Provide the (X, Y) coordinate of the cell's center where the given text is located.  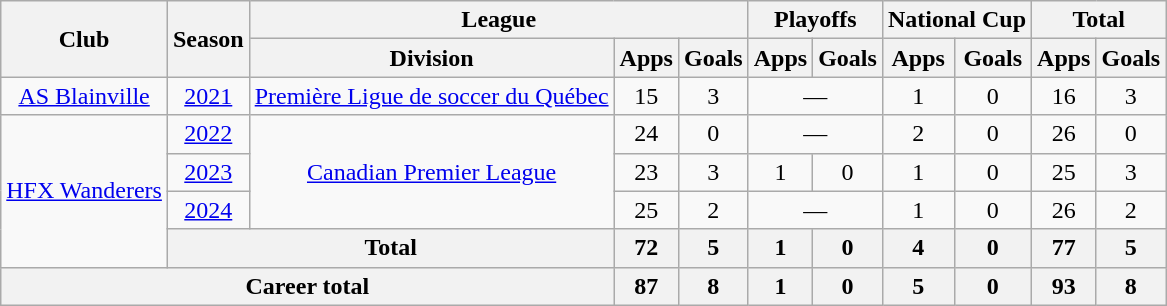
HFX Wanderers (84, 191)
16 (1064, 96)
2022 (208, 134)
72 (646, 248)
93 (1064, 286)
League (498, 20)
Season (208, 39)
2023 (208, 172)
15 (646, 96)
77 (1064, 248)
Canadian Premier League (432, 172)
Première Ligue de soccer du Québec (432, 96)
Playoffs (815, 20)
24 (646, 134)
Career total (308, 286)
National Cup (956, 20)
Club (84, 39)
AS Blainville (84, 96)
23 (646, 172)
Division (432, 58)
4 (918, 248)
2021 (208, 96)
87 (646, 286)
2024 (208, 210)
